Search for the cell housing the specified text and yield its (X, Y) center coordinate. 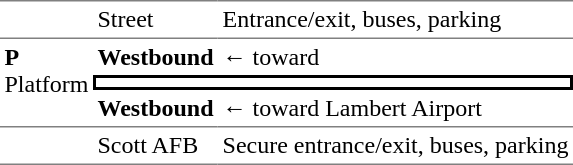
← toward Lambert Airport (396, 109)
P Platform (46, 83)
Street (156, 19)
Entrance/exit, buses, parking (396, 19)
← toward (396, 57)
